Detect which cell encompasses the target text, then output its (X, Y) center coordinate. 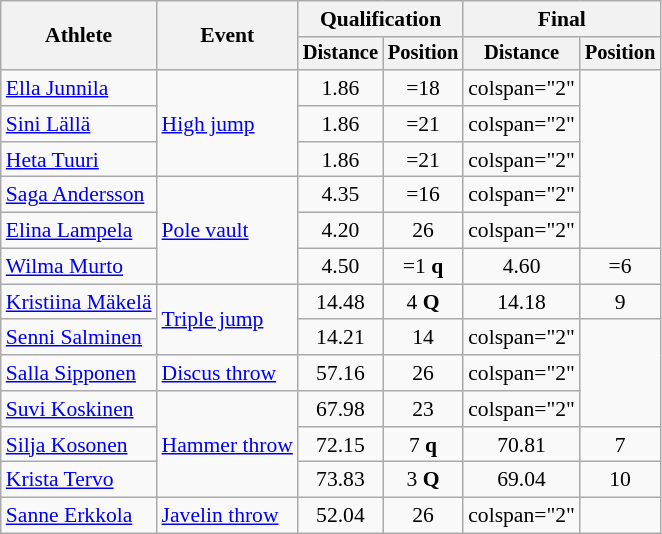
72.15 (340, 445)
23 (423, 409)
Salla Sipponen (79, 373)
Event (228, 36)
Javelin throw (228, 516)
14.18 (522, 302)
4.60 (522, 267)
Hammer throw (228, 444)
=1 q (423, 267)
=6 (620, 267)
14 (423, 338)
4.50 (340, 267)
Qualification (380, 19)
70.81 (522, 445)
67.98 (340, 409)
Sini Lällä (79, 124)
7 (620, 445)
57.16 (340, 373)
Final (562, 19)
Heta Tuuri (79, 160)
Ella Junnila (79, 88)
Senni Salminen (79, 338)
7 q (423, 445)
Triple jump (228, 320)
Sanne Erkkola (79, 516)
Pole vault (228, 230)
Elina Lampela (79, 231)
Athlete (79, 36)
Silja Kosonen (79, 445)
Saga Andersson (79, 195)
73.83 (340, 480)
14.21 (340, 338)
Suvi Koskinen (79, 409)
Krista Tervo (79, 480)
4.35 (340, 195)
=16 (423, 195)
=18 (423, 88)
10 (620, 480)
4.20 (340, 231)
High jump (228, 124)
4 Q (423, 302)
9 (620, 302)
Wilma Murto (79, 267)
Kristiina Mäkelä (79, 302)
Discus throw (228, 373)
52.04 (340, 516)
14.48 (340, 302)
3 Q (423, 480)
69.04 (522, 480)
